Output the (x, y) coordinate of the center of the cell containing the given text.  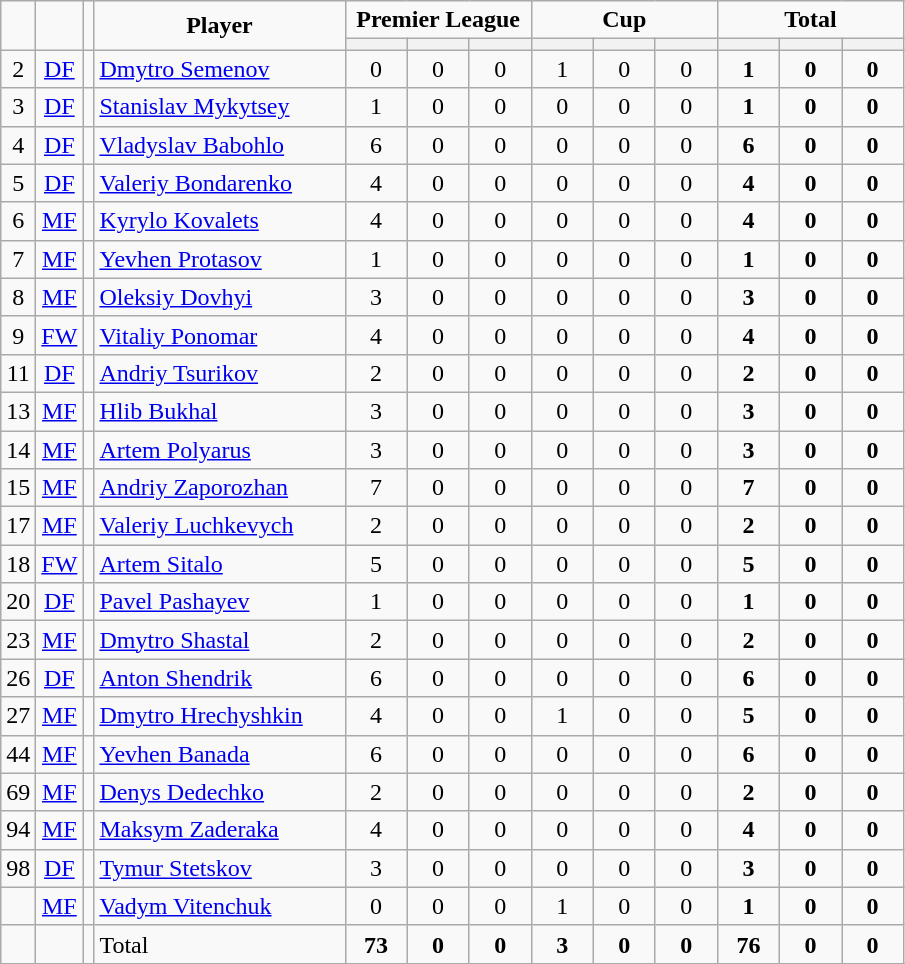
Yevhen Banada (220, 754)
Dmytro Shastal (220, 640)
Maksym Zaderaka (220, 830)
18 (18, 564)
Kyrylo Kovalets (220, 221)
Pavel Pashayev (220, 602)
Vadym Vitenchuk (220, 906)
27 (18, 716)
Anton Shendrik (220, 678)
Andriy Zaporozhan (220, 488)
73 (376, 944)
Denys Dedechko (220, 792)
26 (18, 678)
Yevhen Protasov (220, 259)
Vitaliy Ponomar (220, 335)
Player (220, 26)
23 (18, 640)
94 (18, 830)
14 (18, 449)
11 (18, 373)
44 (18, 754)
Dmytro Semenov (220, 69)
Cup (624, 20)
Andriy Tsurikov (220, 373)
Dmytro Hrechyshkin (220, 716)
13 (18, 411)
69 (18, 792)
Vladyslav Babohlo (220, 145)
Valeriy Luchkevych (220, 526)
Premier League (438, 20)
20 (18, 602)
9 (18, 335)
17 (18, 526)
15 (18, 488)
Artem Polyarus (220, 449)
Valeriy Bondarenko (220, 183)
Hlib Bukhal (220, 411)
76 (748, 944)
Tymur Stetskov (220, 868)
Artem Sitalo (220, 564)
Stanislav Mykytsey (220, 107)
98 (18, 868)
Oleksiy Dovhyi (220, 297)
8 (18, 297)
